Return (x, y) of the center of cell containing provided text 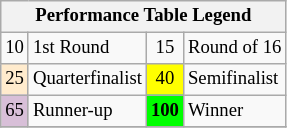
65 (15, 112)
Performance Table Legend (144, 16)
1st Round (87, 48)
Round of 16 (234, 48)
40 (164, 80)
Winner (234, 112)
25 (15, 80)
10 (15, 48)
Runner-up (87, 112)
100 (164, 112)
15 (164, 48)
Semifinalist (234, 80)
Quarterfinalist (87, 80)
